Search for the cell housing the specified text and yield its (x, y) center coordinate. 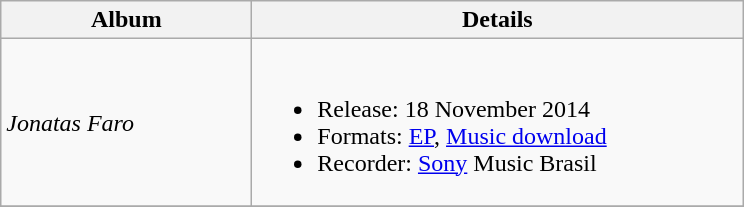
Details (498, 20)
Jonatas Faro (126, 122)
Release: 18 November 2014Formats: EP, Music downloadRecorder: Sony Music Brasil (498, 122)
Album (126, 20)
